Search for the cell housing the specified text and yield its (X, Y) center coordinate. 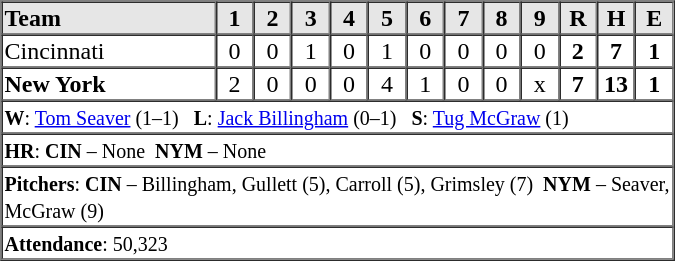
3 (311, 18)
13 (616, 84)
x (540, 84)
Pitchers: CIN – Billingham, Gullett (5), Carroll (5), Grimsley (7) NYM – Seaver, McGraw (9) (338, 196)
8 (501, 18)
Cincinnati (109, 50)
HR: CIN – None NYM – None (338, 150)
Team (109, 18)
E (654, 18)
Attendance: 50,323 (338, 242)
6 (425, 18)
W: Tom Seaver (1–1) L: Jack Billingham (0–1) S: Tug McGraw (1) (338, 116)
New York (109, 84)
R (578, 18)
9 (540, 18)
H (616, 18)
5 (387, 18)
